For the text-containing cell, return its midpoint in (x, y) coordinate format. 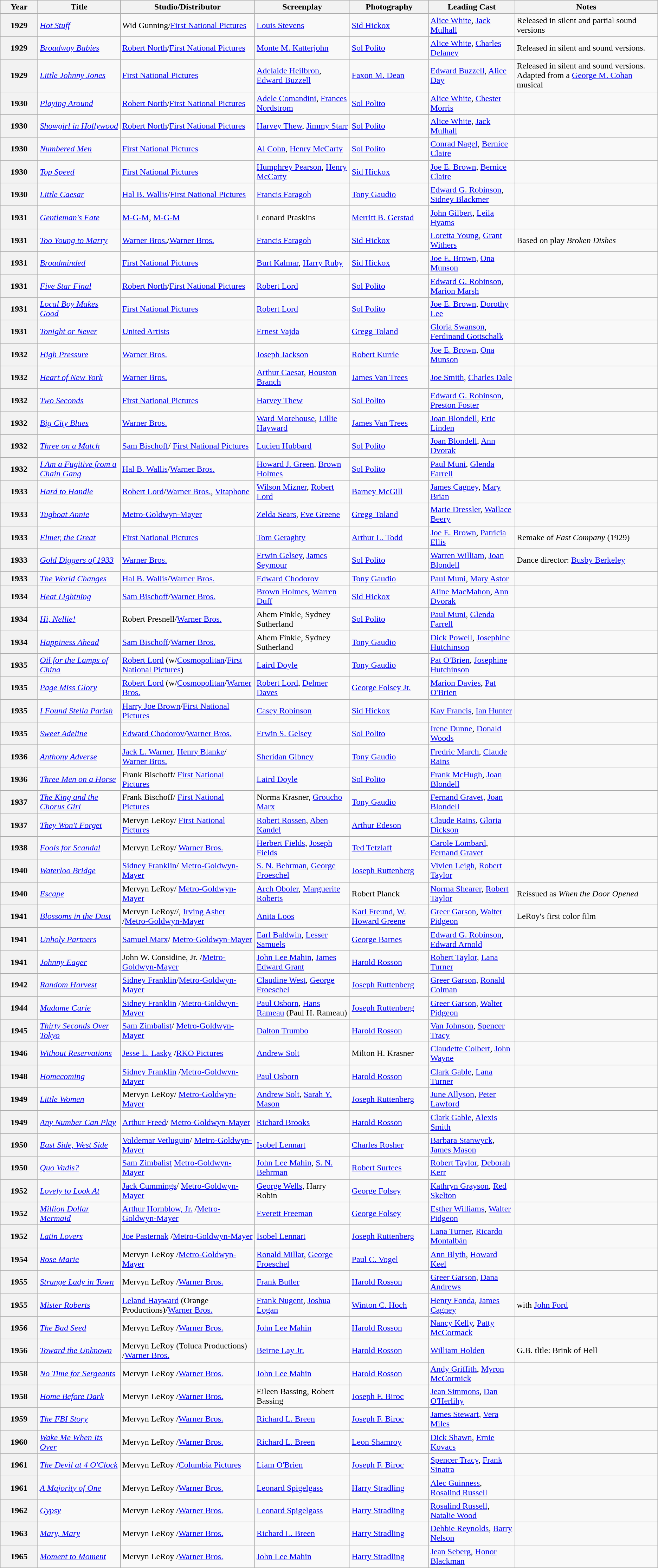
Nancy Kelly, Patty McCormack (472, 1328)
Without Reservations (79, 1054)
George Barnes (389, 939)
The World Changes (79, 578)
Humphrey Pearson, Henry McCarty (302, 171)
Mervyn LeRoy /Columbia Pictures (187, 1465)
Tom Geraghty (302, 537)
Jack L. Warner, Henry Blanke/ Warner Bros. (187, 757)
1965 (19, 1556)
John Lee Mahin, James Edward Grant (302, 962)
Sheridan Gibney (302, 757)
Home Before Dark (79, 1397)
Little Women (79, 1099)
Marion Davies, Pat O'Brien (472, 688)
Arthur L. Todd (389, 537)
Moment to Moment (79, 1556)
Thirty Seconds Over Tokyo (79, 1031)
Sidney Franklin/ Metro-Goldwyn-Mayer (187, 870)
The Bad Seed (79, 1328)
Fredric March, Claude Rains (472, 757)
John Gilbert, Leila Hyams (472, 217)
Edward Buzzell, Alice Day (472, 76)
Metro-Goldwyn-Mayer (187, 514)
Milton H. Krasner (389, 1054)
Aline MacMahon, Ann Dvorak (472, 596)
Lucien Hubbard (302, 446)
Beirne Lay Jr. (302, 1350)
Studio/Distributor (187, 7)
Broadminded (79, 263)
Dalton Trumbo (302, 1031)
Arch Oboler, Marguerite Roberts (302, 894)
Tugboat Annie (79, 514)
Mary, Mary (79, 1534)
Sweet Adeline (79, 733)
Kathryn Grayson, Red Skelton (472, 1191)
Strange Lady in Town (79, 1282)
Adelaide Heilbron, Edward Buzzell (302, 76)
Robert Kurrle (389, 355)
Sam Bischoff/ First National Pictures (187, 446)
James Stewart, Vera Miles (472, 1419)
Playing Around (79, 103)
Warner Bros./Warner Bros. (187, 240)
Eileen Bassing, Robert Bassing (302, 1397)
Title (79, 7)
Robert Taylor, Lana Turner (472, 962)
Blossoms in the Dust (79, 916)
Barney McGill (389, 492)
Clark Gable, Lana Turner (472, 1076)
LeRoy's first color film (586, 916)
Anthony Adverse (79, 757)
Ted Tetzlaff (389, 848)
Liam O'Brien (302, 1465)
Photography (389, 7)
Edward Chodorov (302, 578)
Andy Griffith, Myron McCormick (472, 1373)
Voldemar Vetluguin/ Metro-Goldwyn-Mayer (187, 1145)
Happiness Ahead (79, 642)
Mervyn LeRoy/ Warner Bros. (187, 848)
Johnny Eager (79, 962)
Big City Blues (79, 423)
George Folsey Jr. (389, 688)
Madame Curie (79, 1007)
Harvey Thew, Jimmy Starr (302, 126)
James Cagney, Mary Brian (472, 492)
Mervyn LeRoy/ First National Pictures (187, 825)
G.B. tltle: Brink of Hell (586, 1350)
Van Johnson, Spencer Tracy (472, 1031)
Million Dollar Mermaid (79, 1213)
Fernand Gravet, Joan Blondell (472, 802)
Edward G. Robinson, Marion Marsh (472, 286)
Edward G. Robinson, Edward Arnold (472, 939)
1954 (19, 1259)
Ann Blyth, Howard Keel (472, 1259)
Edward G. Robinson, Sidney Blackmer (472, 195)
Norma Shearer, Robert Taylor (472, 894)
Dance director: Busby Berkeley (586, 560)
Karl Freund, W. Howard Greene (389, 916)
Jack Cummings/ Metro-Goldwyn-Mayer (187, 1191)
Leland Hayward (Orange Productions)/Warner Bros. (187, 1305)
Erwin Gelsey, James Seymour (302, 560)
Wilson Mizner, Robert Lord (302, 492)
Ward Morehouse, Lillie Hayward (302, 423)
Greer Garson, Dana Andrews (472, 1282)
Erwin S. Gelsey (302, 733)
Warren William, Joan Blondell (472, 560)
Hot Stuff (79, 25)
1946 (19, 1054)
Arthur Caesar, Houston Branch (302, 377)
Gypsy (79, 1510)
Sam Zimbalist Metro-Goldwyn-Mayer (187, 1168)
1948 (19, 1076)
Harvey Thew (302, 400)
Robert Presnell/Warner Bros. (187, 619)
Mervyn LeRoy (Toluca Productions) /Warner Bros. (187, 1350)
Mervyn LeRoy//, Irving Asher /Metro-Goldwyn-Mayer (187, 916)
Mervyn LeRoy /Metro-Goldwyn-Mayer (187, 1259)
Pat O'Brien, Josephine Hutchinson (472, 665)
Joe E. Brown, Bernice Claire (472, 171)
Earl Baldwin, Lesser Samuels (302, 939)
Charles Rosher (389, 1145)
John Lee Mahin, S. N. Behrman (302, 1168)
Paul Osborn (302, 1076)
Herbert Fields, Joseph Fields (302, 848)
Year (19, 7)
Fools for Scandal (79, 848)
Gentleman's Fate (79, 217)
Sidney Franklin/Metro-Goldwyn-Mayer (187, 985)
Alec Guinness, Rosalind Russell (472, 1488)
Paul C. Vogel (389, 1259)
They Won't Forget (79, 825)
Clark Gable, Alexis Smith (472, 1122)
Notes (586, 7)
Esther Williams, Walter Pidgeon (472, 1213)
Numbered Men (79, 149)
Debbie Reynolds, Barry Nelson (472, 1534)
Mister Roberts (79, 1305)
Toward the Unknown (79, 1350)
Frank McHugh, Joan Blondell (472, 779)
Jesse L. Lasky /RKO Pictures (187, 1054)
Jean Seberg, Honor Blackman (472, 1556)
Claudine West, George Froeschel (302, 985)
Monte M. Katterjohn (302, 48)
Andrew Solt, Sarah Y. Mason (302, 1099)
Quo Vadis? (79, 1168)
Unholy Partners (79, 939)
Dick Shawn, Ernie Kovacs (472, 1442)
Faxon M. Dean (389, 76)
Local Boy Makes Good (79, 309)
1959 (19, 1419)
Frank Butler (302, 1282)
Joe Smith, Charles Dale (472, 377)
I Am a Fugitive from a Chain Gang (79, 469)
Harry Joe Brown/First National Pictures (187, 711)
Released in silent and partial sound versions (586, 25)
Any Number Can Play (79, 1122)
Arthur Freed/ Metro-Goldwyn-Mayer (187, 1122)
Merritt B. Gerstad (389, 217)
Winton C. Hoch (389, 1305)
Lana Turner, Ricardo Montalbán (472, 1236)
1945 (19, 1031)
Rosalind Russell, Natalie Wood (472, 1510)
Robert Lord (w/Cosmopolitan/First National Pictures) (187, 665)
Alice White, Chester Morris (472, 103)
Hi, Nellie! (79, 619)
Richard Brooks (302, 1122)
M-G-M, M-G-M (187, 217)
Robert Taylor, Deborah Kerr (472, 1168)
Little Johnny Jones (79, 76)
The FBI Story (79, 1419)
Marie Dressler, Wallace Beery (472, 514)
Showgirl in Hollywood (79, 126)
Heart of New York (79, 377)
Rose Marie (79, 1259)
Everett Freeman (302, 1213)
Howard J. Green, Brown Holmes (302, 469)
A Majority of One (79, 1488)
Edward G. Robinson, Preston Foster (472, 400)
Too Young to Marry (79, 240)
Burt Kalmar, Harry Ruby (302, 263)
Released in silent and sound versions. Adapted from a George M. Cohan musical (586, 76)
East Side, West Side (79, 1145)
Jean Simmons, Dan O'Herlihy (472, 1397)
Brown Holmes, Warren Duff (302, 596)
Claudette Colbert, John Wayne (472, 1054)
Vivien Leigh, Robert Taylor (472, 870)
Leonard Praskins (302, 217)
Two Seconds (79, 400)
Sam Zimbalist/ Metro-Goldwyn-Mayer (187, 1031)
Released in silent and sound versions. (586, 48)
Joan Blondell, Ann Dvorak (472, 446)
Leon Shamroy (389, 1442)
Tonight or Never (79, 332)
Arthur Hornblow, Jr. /Metro-Goldwyn-Mayer (187, 1213)
Adele Comandini, Frances Nordstrom (302, 103)
Escape (79, 894)
Joe Pasternak /Metro-Goldwyn-Mayer (187, 1236)
Joseph Jackson (302, 355)
William Holden (472, 1350)
Robert Planck (389, 894)
Ronald Millar, George Froeschel (302, 1259)
Robert Lord (w/Cosmopolitan/Warner Bros. (187, 688)
Latin Lovers (79, 1236)
Barbara Stanwyck, James Mason (472, 1145)
Five Star Final (79, 286)
Little Caesar (79, 195)
Samuel Marx/ Metro-Goldwyn-Mayer (187, 939)
Claude Rains, Gloria Dickson (472, 825)
United Artists (187, 332)
I Found Stella Parish (79, 711)
The King and the Chorus Girl (79, 802)
Hard to Handle (79, 492)
Remake of Fast Company (1929) (586, 537)
Casey Robinson (302, 711)
Joe E. Brown, Dorothy Lee (472, 309)
Ernest Vajda (302, 332)
Three Men on a Horse (79, 779)
Broadway Babies (79, 48)
Gold Diggers of 1933 (79, 560)
Wid Gunning/First National Pictures (187, 25)
Zelda Sears, Eve Greene (302, 514)
with John Ford (586, 1305)
Irene Dunne, Donald Woods (472, 733)
Louis Stevens (302, 25)
Edward Chodorov/Warner Bros. (187, 733)
Robert Rossen, Aben Kandel (302, 825)
Lovely to Look At (79, 1191)
Kay Francis, Ian Hunter (472, 711)
Elmer, the Great (79, 537)
1938 (19, 848)
1942 (19, 985)
High Pressure (79, 355)
1963 (19, 1534)
No Time for Sergeants (79, 1373)
Gloria Swanson, Ferdinand Gottschalk (472, 332)
Wake Me When Its Over (79, 1442)
Robert Surtees (389, 1168)
Screenplay (302, 7)
Spencer Tracy, Frank Sinatra (472, 1465)
Top Speed (79, 171)
Heat Lightning (79, 596)
Joan Blondell, Eric Linden (472, 423)
Joe E. Brown, Patricia Ellis (472, 537)
1960 (19, 1442)
Al Cohn, Henry McCarty (302, 149)
Based on play Broken Dishes (586, 240)
Anita Loos (302, 916)
Norma Krasner, Groucho Marx (302, 802)
Paul Osborn, Hans Rameau (Paul H. Rameau) (302, 1007)
Henry Fonda, James Cagney (472, 1305)
1944 (19, 1007)
Carole Lombard, Fernand Gravet (472, 848)
Conrad Nagel, Bernice Claire (472, 149)
June Allyson, Peter Lawford (472, 1099)
Oil for the Lamps of China (79, 665)
Andrew Solt (302, 1054)
Robert Lord, Delmer Daves (302, 688)
Frank Nugent, Joshua Logan (302, 1305)
Dick Powell, Josephine Hutchinson (472, 642)
Waterloo Bridge (79, 870)
Homecoming (79, 1076)
Robert Lord/Warner Bros., Vitaphone (187, 492)
Arthur Edeson (389, 825)
Alice White, Charles Delaney (472, 48)
Paul Muni, Mary Astor (472, 578)
John W. Considine, Jr. /Metro-Goldwyn-Mayer (187, 962)
Random Harvest (79, 985)
Three on a Match (79, 446)
Page Miss Glory (79, 688)
Loretta Young, Grant Withers (472, 240)
Reissued as When the Door Opened (586, 894)
Leading Cast (472, 7)
The Devil at 4 O'Clock (79, 1465)
Greer Garson, Ronald Colman (472, 985)
S. N. Behrman, George Froeschel (302, 870)
1962 (19, 1510)
George Wells, Harry Robin (302, 1191)
Hal B. Wallis/First National Pictures (187, 195)
